Search for the cell housing the specified text and yield its (X, Y) center coordinate. 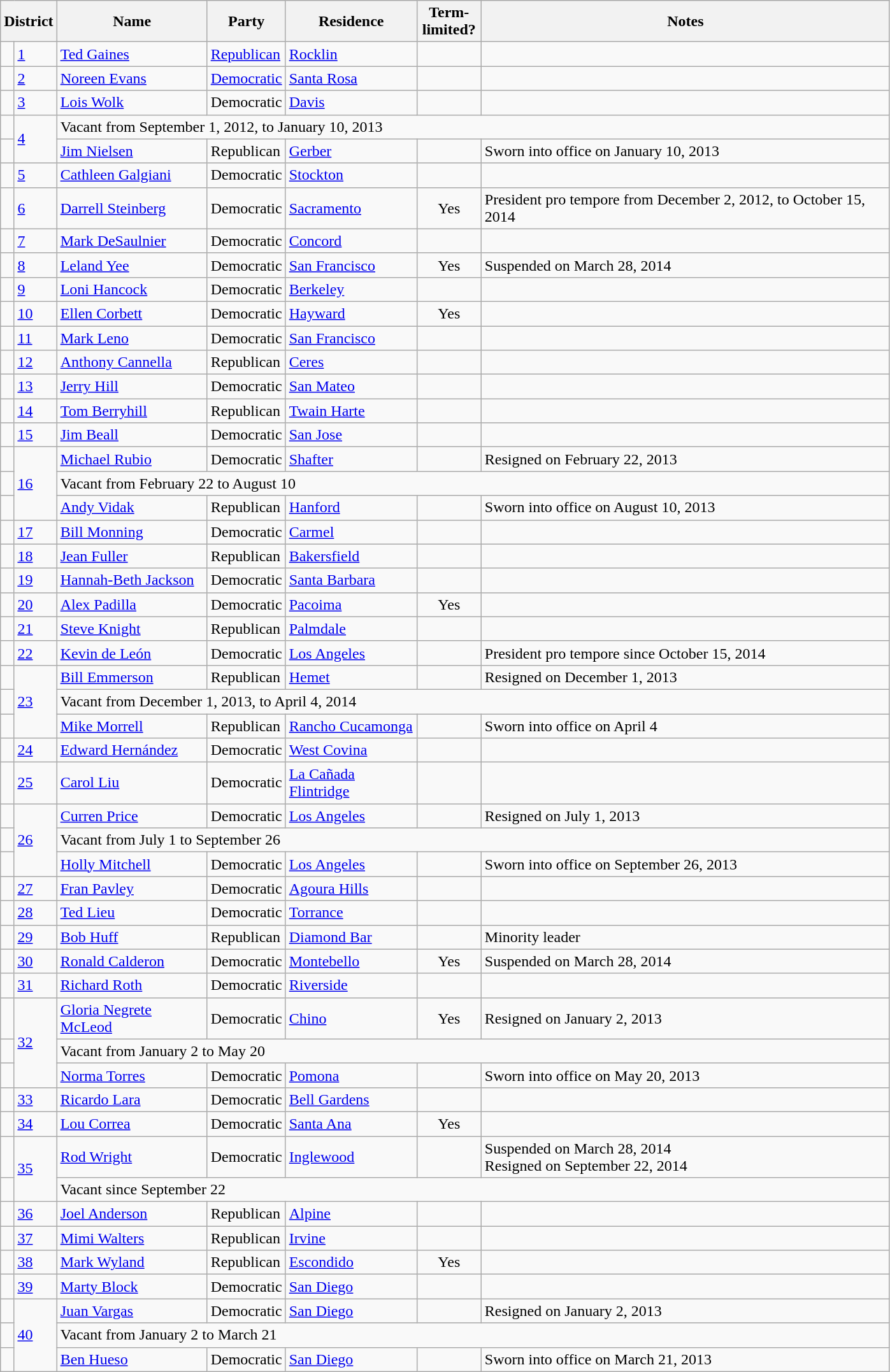
Vacant from January 2 to March 21 (473, 1335)
Resigned on July 1, 2013 (685, 816)
Resigned on December 1, 2013 (685, 677)
La Cañada Flintridge (351, 783)
Darrell Steinberg (132, 208)
Lou Correa (132, 1124)
Irvine (351, 1238)
27 (36, 889)
26 (36, 840)
Lois Wolk (132, 103)
Juan Vargas (132, 1311)
Davis (351, 103)
Pacoima (351, 604)
10 (36, 313)
Alpine (351, 1214)
Curren Price (132, 816)
20 (36, 604)
17 (36, 532)
President pro tempore since October 15, 2014 (685, 653)
Michael Rubio (132, 459)
Concord (351, 241)
Bell Gardens (351, 1099)
Sacramento (351, 208)
Torrance (351, 913)
Mark Leno (132, 338)
Loni Hancock (132, 289)
Shafter (351, 459)
8 (36, 265)
37 (36, 1238)
District (29, 22)
Escondido (351, 1262)
Vacant since September 22 (473, 1190)
Anthony Cannella (132, 362)
25 (36, 783)
35 (36, 1169)
4 (36, 139)
32 (36, 1042)
Rocklin (351, 54)
36 (36, 1214)
Stockton (351, 175)
5 (36, 175)
19 (36, 580)
Mark DeSaulnier (132, 241)
Alex Padilla (132, 604)
7 (36, 241)
Jim Nielsen (132, 151)
Residence (351, 22)
24 (36, 750)
38 (36, 1262)
Montebello (351, 961)
San Mateo (351, 387)
Steve Knight (132, 629)
Fran Pavley (132, 889)
13 (36, 387)
Carol Liu (132, 783)
San Jose (351, 435)
Sworn into office on September 26, 2013 (685, 864)
Twain Harte (351, 411)
President pro tempore from December 2, 2012, to October 15, 2014 (685, 208)
Ted Gaines (132, 54)
Vacant from January 2 to May 20 (473, 1051)
Ricardo Lara (132, 1099)
31 (36, 985)
Noreen Evans (132, 78)
Kevin de León (132, 653)
21 (36, 629)
Hanford (351, 508)
Vacant from December 1, 2013, to April 4, 2014 (473, 701)
23 (36, 701)
6 (36, 208)
Resigned on February 22, 2013 (685, 459)
Hannah-Beth Jackson (132, 580)
16 (36, 483)
Joel Anderson (132, 1214)
9 (36, 289)
Carmel (351, 532)
Diamond Bar (351, 937)
Jean Fuller (132, 556)
Bob Huff (132, 937)
Mimi Walters (132, 1238)
Edward Hernández (132, 750)
Riverside (351, 985)
Party (246, 22)
Ceres (351, 362)
Santa Rosa (351, 78)
Bill Monning (132, 532)
Cathleen Galgiani (132, 175)
Mike Morrell (132, 725)
Notes (685, 22)
28 (36, 913)
Gerber (351, 151)
Tom Berryhill (132, 411)
Leland Yee (132, 265)
34 (36, 1124)
Marty Block (132, 1287)
Sworn into office on April 4 (685, 725)
Santa Barbara (351, 580)
Sworn into office on August 10, 2013 (685, 508)
Suspended on March 28, 2014Resigned on September 22, 2014 (685, 1157)
30 (36, 961)
Ronald Calderon (132, 961)
Ellen Corbett (132, 313)
Mark Wyland (132, 1262)
Holly Mitchell (132, 864)
Ben Hueso (132, 1359)
Sworn into office on January 10, 2013 (685, 151)
Rancho Cucamonga (351, 725)
Jim Beall (132, 435)
11 (36, 338)
22 (36, 653)
Bakersfield (351, 556)
Berkeley (351, 289)
Hayward (351, 313)
3 (36, 103)
Gloria Negrete McLeod (132, 1018)
Sworn into office on March 21, 2013 (685, 1359)
Vacant from July 1 to September 26 (473, 840)
14 (36, 411)
Sworn into office on May 20, 2013 (685, 1075)
33 (36, 1099)
Chino (351, 1018)
Ted Lieu (132, 913)
Andy Vidak (132, 508)
Norma Torres (132, 1075)
Jerry Hill (132, 387)
Palmdale (351, 629)
Agoura Hills (351, 889)
40 (36, 1335)
15 (36, 435)
Minority leader (685, 937)
1 (36, 54)
Inglewood (351, 1157)
Pomona (351, 1075)
Vacant from February 22 to August 10 (473, 483)
29 (36, 937)
Santa Ana (351, 1124)
Rod Wright (132, 1157)
Richard Roth (132, 985)
39 (36, 1287)
Term-limited? (449, 22)
2 (36, 78)
12 (36, 362)
18 (36, 556)
Hemet (351, 677)
Bill Emmerson (132, 677)
Vacant from September 1, 2012, to January 10, 2013 (473, 127)
West Covina (351, 750)
Name (132, 22)
